Search for the cell housing the specified text and yield its (x, y) center coordinate. 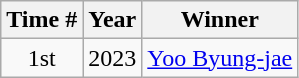
2023 (112, 58)
Year (112, 20)
Time # (42, 20)
Winner (220, 20)
Yoo Byung-jae (220, 58)
1st (42, 58)
